Search for the cell housing the specified text and yield its (X, Y) center coordinate. 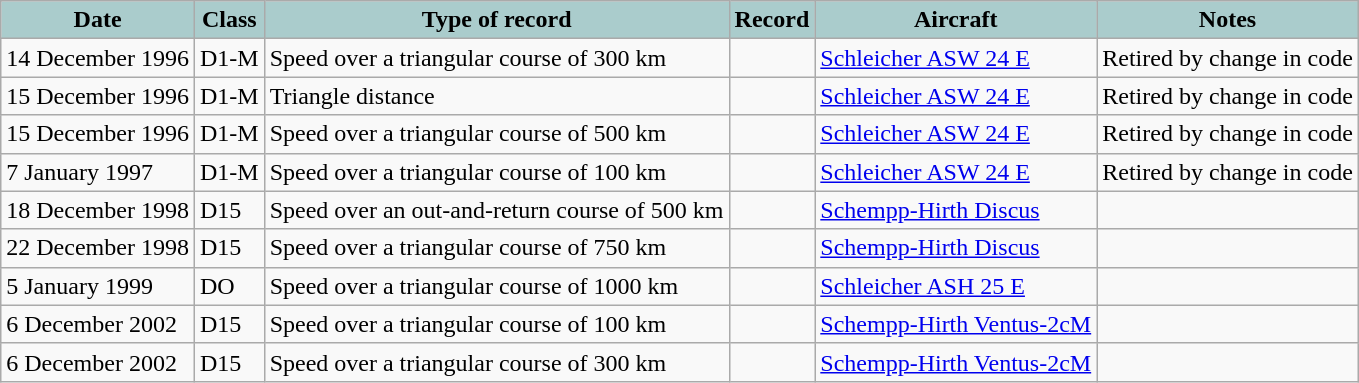
Schleicher ASH 25 E (956, 286)
Speed over a triangular course of 750 km (496, 248)
Aircraft (956, 20)
18 December 1998 (98, 210)
Speed over an out-and-return course of 500 km (496, 210)
7 January 1997 (98, 172)
Date (98, 20)
Speed over a triangular course of 500 km (496, 134)
Type of record (496, 20)
14 December 1996 (98, 58)
22 December 1998 (98, 248)
Class (229, 20)
Speed over a triangular course of 1000 km (496, 286)
5 January 1999 (98, 286)
Notes (1228, 20)
Triangle distance (496, 96)
DO (229, 286)
Record (772, 20)
